Identify which cell holds the provided text, then report its (x, y) central coordinate. 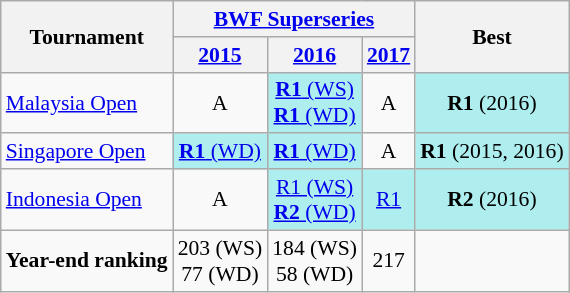
Best (492, 36)
R1 (WS)R2 (WD) (314, 200)
217 (388, 260)
BWF Superseries (294, 19)
R2 (2016) (492, 200)
Tournament (87, 36)
2015 (220, 55)
R1 (2015, 2016) (492, 152)
R1 (WS)R1 (WD) (314, 102)
2016 (314, 55)
Indonesia Open (87, 200)
Year-end ranking (87, 260)
184 (WS)58 (WD) (314, 260)
Singapore Open (87, 152)
R1 (2016) (492, 102)
203 (WS)77 (WD) (220, 260)
2017 (388, 55)
Malaysia Open (87, 102)
R1 (388, 200)
